Return the (X, Y) coordinate for the center point of the cell that contains the specified text.  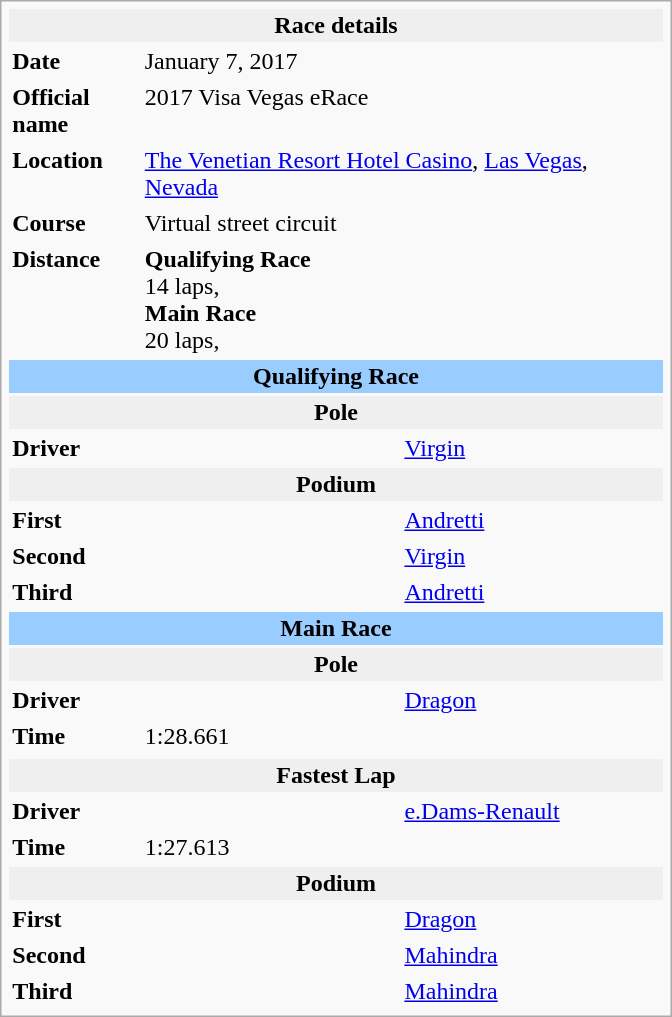
Qualifying Race14 laps, Main Race20 laps, (402, 300)
Official name (74, 111)
The Venetian Resort Hotel Casino, Las Vegas, Nevada (402, 174)
2017 Visa Vegas eRace (402, 111)
January 7, 2017 (270, 62)
Qualifying Race (336, 376)
1:27.613 (402, 848)
Main Race (336, 628)
Fastest Lap (336, 776)
Distance (74, 300)
Date (74, 62)
1:28.661 (402, 736)
Location (74, 174)
e.Dams-Renault (532, 812)
Course (74, 224)
Virtual street circuit (402, 224)
Race details (336, 26)
